From the cell containing the given text, extract its center point as (x, y) coordinate. 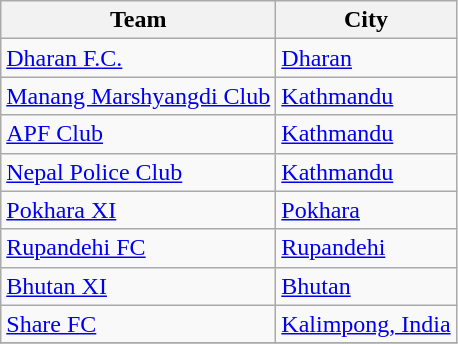
Pokhara (366, 210)
APF Club (138, 134)
City (366, 20)
Share FC (138, 324)
Team (138, 20)
Kalimpong, India (366, 324)
Dharan F.C. (138, 58)
Rupandehi FC (138, 248)
Bhutan XI (138, 286)
Pokhara XI (138, 210)
Rupandehi (366, 248)
Dharan (366, 58)
Bhutan (366, 286)
Nepal Police Club (138, 172)
Manang Marshyangdi Club (138, 96)
